Search for the cell housing the specified text and yield its [x, y] center coordinate. 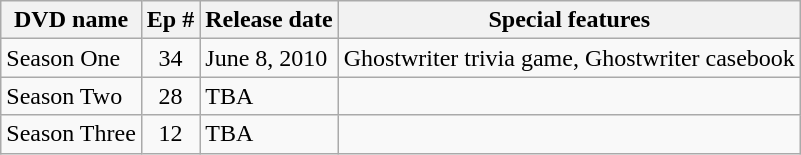
June 8, 2010 [269, 58]
12 [170, 134]
34 [170, 58]
28 [170, 96]
Release date [269, 20]
Special features [569, 20]
Ep # [170, 20]
Season One [72, 58]
Ghostwriter trivia game, Ghostwriter casebook [569, 58]
DVD name [72, 20]
Season Three [72, 134]
Season Two [72, 96]
